Return the [X, Y] coordinate for the center point of the cell that contains the specified text.  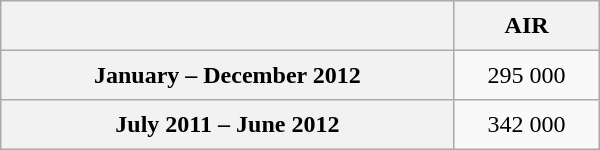
AIR [526, 26]
295 000 [526, 75]
July 2011 – June 2012 [228, 125]
January – December 2012 [228, 75]
342 000 [526, 125]
